Scan for the cell matching the given text and deliver its [x, y] coordinate at center. 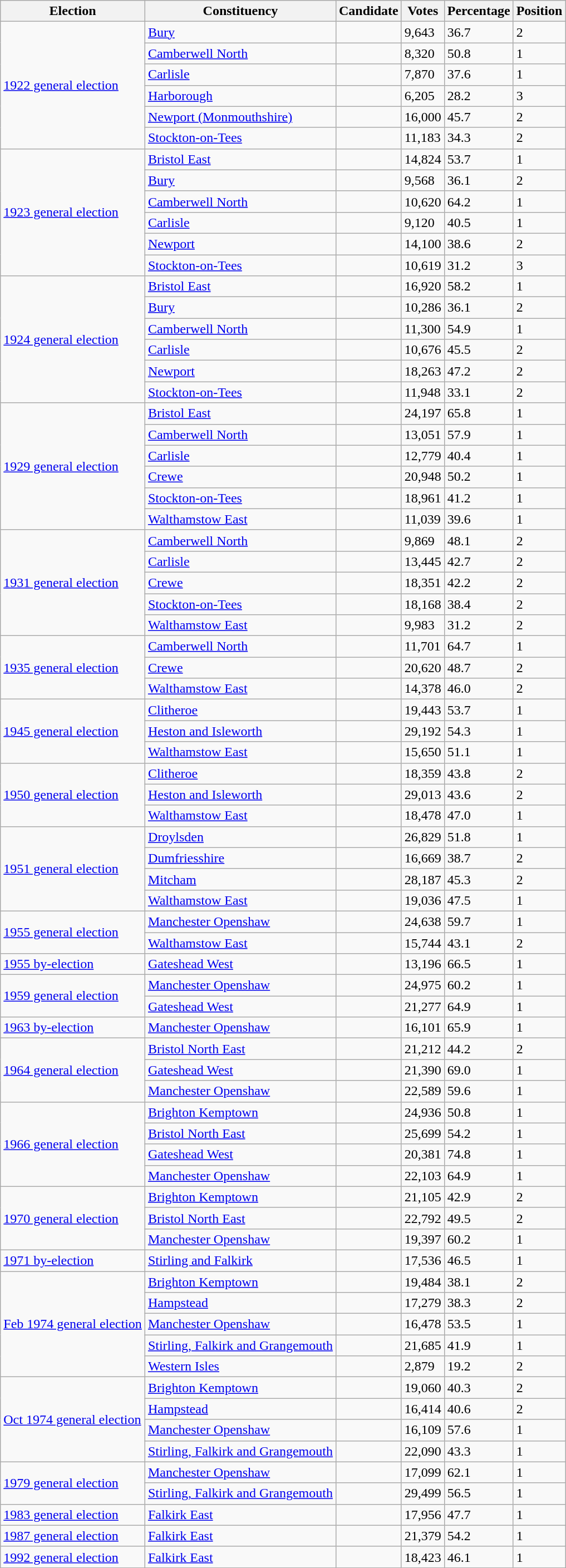
Feb 1974 general election [73, 1324]
19.2 [479, 1367]
1964 general election [73, 1070]
22,103 [423, 1176]
1959 general election [73, 996]
41.2 [479, 498]
49.5 [479, 1218]
19,484 [423, 1281]
18,351 [423, 583]
26,829 [423, 837]
41.9 [479, 1345]
21,277 [423, 1007]
24,936 [423, 1112]
19,443 [423, 710]
13,051 [423, 435]
24,197 [423, 413]
22,090 [423, 1451]
44.2 [479, 1049]
9,120 [423, 223]
22,792 [423, 1218]
21,379 [423, 1536]
20,948 [423, 477]
Position [539, 11]
64.2 [479, 201]
18,168 [423, 604]
16,414 [423, 1409]
2,879 [423, 1367]
51.1 [479, 752]
43.6 [479, 795]
34.3 [479, 138]
Harborough [240, 96]
14,100 [423, 244]
48.7 [479, 668]
19,397 [423, 1239]
10,620 [423, 201]
29,499 [423, 1493]
1935 general election [73, 668]
1931 general election [73, 583]
18,359 [423, 773]
42.2 [479, 583]
38.4 [479, 604]
47.0 [479, 816]
25,699 [423, 1133]
1955 by-election [73, 964]
59.7 [479, 921]
1963 by-election [73, 1028]
9,869 [423, 540]
1987 general election [73, 1536]
45.7 [479, 117]
Droylsden [240, 837]
1950 general election [73, 795]
54.9 [479, 329]
38.1 [479, 1281]
38.7 [479, 858]
Oct 1974 general election [73, 1419]
57.9 [479, 435]
40.5 [479, 223]
29,192 [423, 731]
Votes [423, 11]
Mitcham [240, 879]
11,701 [423, 647]
69.0 [479, 1070]
40.6 [479, 1409]
1923 general election [73, 212]
57.6 [479, 1430]
19,060 [423, 1388]
1983 general election [73, 1515]
16,101 [423, 1028]
28.2 [479, 96]
17,536 [423, 1260]
16,478 [423, 1324]
43.8 [479, 773]
11,948 [423, 392]
9,643 [423, 32]
16,920 [423, 287]
17,279 [423, 1303]
45.3 [479, 879]
18,478 [423, 816]
15,650 [423, 752]
17,099 [423, 1472]
18,423 [423, 1557]
Election [73, 11]
21,685 [423, 1345]
33.1 [479, 392]
38.3 [479, 1303]
16,000 [423, 117]
1945 general election [73, 731]
14,378 [423, 689]
21,212 [423, 1049]
19,036 [423, 900]
56.5 [479, 1493]
20,620 [423, 668]
54.3 [479, 731]
10,286 [423, 308]
6,205 [423, 96]
9,568 [423, 180]
13,196 [423, 964]
24,638 [423, 921]
7,870 [423, 75]
64.7 [479, 647]
21,105 [423, 1197]
42.9 [479, 1197]
51.8 [479, 837]
1955 general election [73, 932]
43.3 [479, 1451]
16,669 [423, 858]
43.1 [479, 943]
66.5 [479, 964]
46.5 [479, 1260]
46.1 [479, 1557]
Constituency [240, 11]
24,975 [423, 985]
8,320 [423, 53]
1929 general election [73, 466]
29,013 [423, 795]
18,961 [423, 498]
48.1 [479, 540]
37.6 [479, 75]
22,589 [423, 1091]
Newport (Monmouthshire) [240, 117]
53.5 [479, 1324]
62.1 [479, 1472]
47.2 [479, 371]
9,983 [423, 625]
1966 general election [73, 1144]
65.8 [479, 413]
13,445 [423, 561]
74.8 [479, 1155]
Dumfriesshire [240, 858]
47.5 [479, 900]
58.2 [479, 287]
16,109 [423, 1430]
46.0 [479, 689]
36.7 [479, 32]
15,744 [423, 943]
17,956 [423, 1515]
11,039 [423, 519]
1979 general election [73, 1483]
65.9 [479, 1028]
14,824 [423, 159]
1971 by-election [73, 1260]
38.6 [479, 244]
Candidate [368, 11]
21,390 [423, 1070]
18,263 [423, 371]
42.7 [479, 561]
45.5 [479, 350]
1924 general election [73, 339]
1922 general election [73, 85]
40.3 [479, 1388]
1992 general election [73, 1557]
40.4 [479, 456]
20,381 [423, 1155]
Stirling and Falkirk [240, 1260]
1970 general election [73, 1218]
Percentage [479, 11]
39.6 [479, 519]
50.2 [479, 477]
11,183 [423, 138]
11,300 [423, 329]
1951 general election [73, 869]
28,187 [423, 879]
47.7 [479, 1515]
Western Isles [240, 1367]
10,676 [423, 350]
10,619 [423, 265]
12,779 [423, 456]
59.6 [479, 1091]
